Return the (X, Y) coordinate for the center point of the cell that contains the specified text.  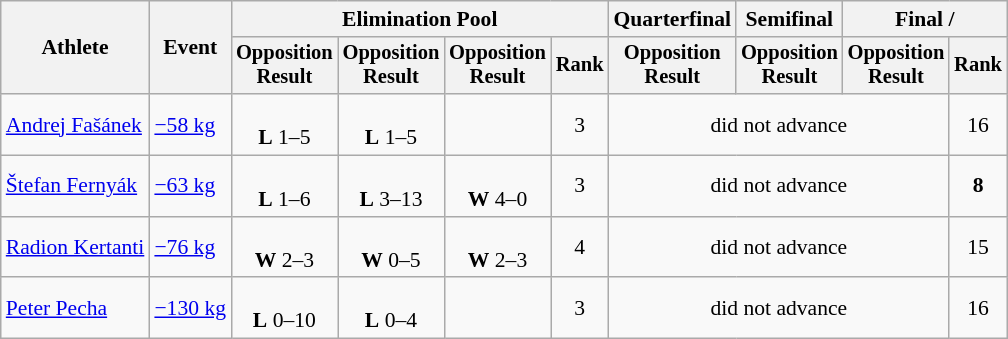
L 1–6 (284, 186)
Peter Pecha (76, 308)
W 0–5 (392, 248)
−130 kg (190, 308)
L 0–4 (392, 308)
15 (978, 248)
L 0–10 (284, 308)
4 (580, 248)
−63 kg (190, 186)
Event (190, 48)
L 3–13 (392, 186)
Quarterfinal (672, 19)
−58 kg (190, 124)
Štefan Fernyák (76, 186)
Athlete (76, 48)
W 4–0 (498, 186)
Semifinal (790, 19)
Radion Kertanti (76, 248)
−76 kg (190, 248)
8 (978, 186)
Andrej Fašánek (76, 124)
Final / (925, 19)
Elimination Pool (420, 19)
